Search for the cell housing the specified text and yield its (X, Y) center coordinate. 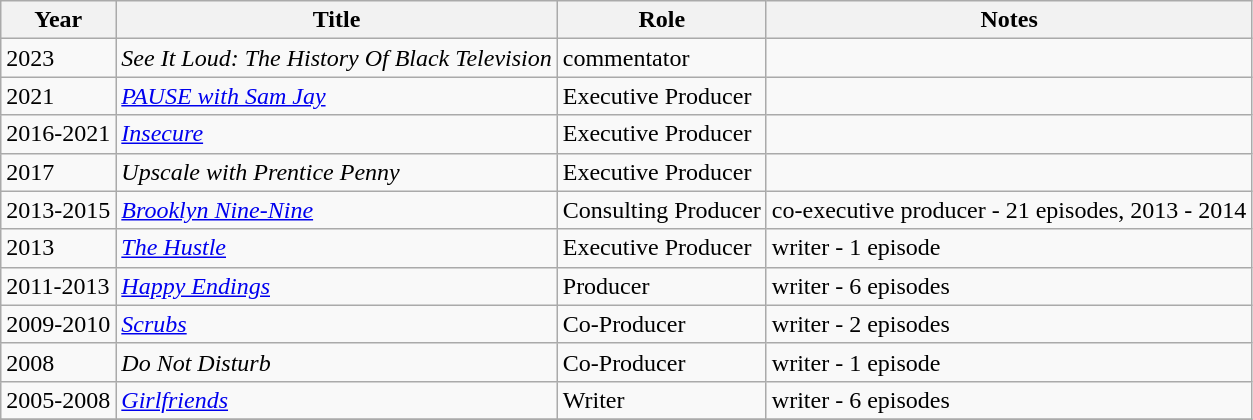
Writer (662, 400)
Brooklyn Nine-Nine (336, 210)
commentator (662, 58)
2008 (58, 362)
Year (58, 20)
Upscale with Prentice Penny (336, 172)
Consulting Producer (662, 210)
Producer (662, 286)
2013-2015 (58, 210)
See It Loud: The History Of Black Television (336, 58)
PAUSE with Sam Jay (336, 96)
2016-2021 (58, 134)
2013 (58, 248)
Insecure (336, 134)
2017 (58, 172)
co-executive producer - 21 episodes, 2013 - 2014 (1009, 210)
Title (336, 20)
2011-2013 (58, 286)
2009-2010 (58, 324)
Scrubs (336, 324)
Notes (1009, 20)
Girlfriends (336, 400)
writer - 2 episodes (1009, 324)
Happy Endings (336, 286)
Role (662, 20)
2005-2008 (58, 400)
2023 (58, 58)
Do Not Disturb (336, 362)
2021 (58, 96)
The Hustle (336, 248)
